Return (X, Y) of the center of cell containing provided text 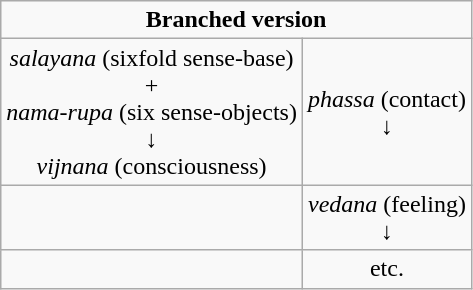
Branched version (236, 20)
etc. (386, 269)
salayana (sixfold sense-base)+nama-rupa (six sense-objects)↓vijnana (consciousness) (152, 112)
phassa (contact)↓ (386, 112)
vedana (feeling)↓ (386, 218)
